Locate the cell with the specified text and output its [x, y] center coordinate. 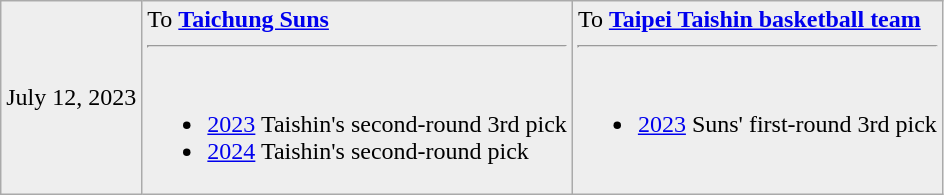
To Taipei Taishin basketball team2023 Suns' first-round 3rd pick [757, 98]
To Taichung Suns2023 Taishin's second-round 3rd pick2024 Taishin's second-round pick [358, 98]
July 12, 2023 [72, 98]
